Find where the given text appears and provide that cell's center as [X, Y] coordinate. 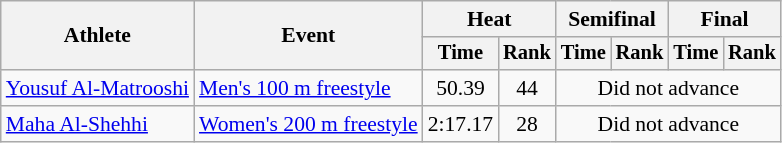
Athlete [98, 36]
Event [308, 36]
28 [527, 124]
Maha Al-Shehhi [98, 124]
2:17.17 [460, 124]
Final [724, 19]
Women's 200 m freestyle [308, 124]
Heat [490, 19]
Men's 100 m freestyle [308, 88]
44 [527, 88]
50.39 [460, 88]
Yousuf Al-Matrooshi [98, 88]
Semifinal [612, 19]
